For the text-containing cell, return its midpoint in (X, Y) coordinate format. 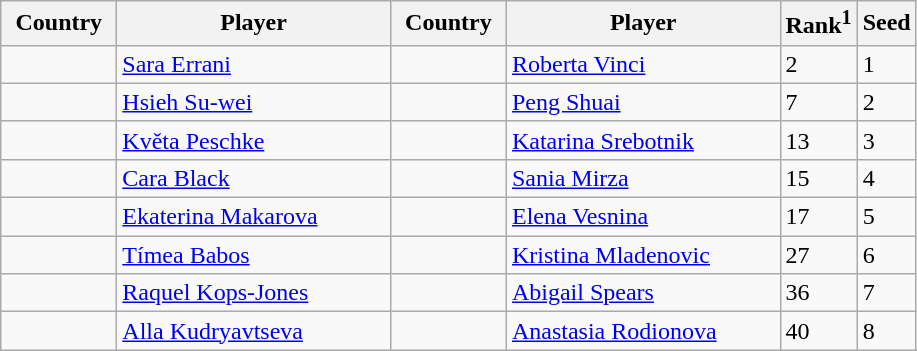
Sara Errani (254, 64)
27 (818, 255)
15 (818, 178)
Seed (886, 24)
4 (886, 178)
Katarina Srebotnik (643, 140)
5 (886, 217)
Tímea Babos (254, 255)
Raquel Kops-Jones (254, 293)
13 (818, 140)
36 (818, 293)
1 (886, 64)
8 (886, 331)
Sania Mirza (643, 178)
40 (818, 331)
Kristina Mladenovic (643, 255)
17 (818, 217)
Peng Shuai (643, 102)
3 (886, 140)
Rank1 (818, 24)
6 (886, 255)
Květa Peschke (254, 140)
Cara Black (254, 178)
Abigail Spears (643, 293)
Elena Vesnina (643, 217)
Roberta Vinci (643, 64)
Alla Kudryavtseva (254, 331)
Anastasia Rodionova (643, 331)
Ekaterina Makarova (254, 217)
Hsieh Su-wei (254, 102)
